Determine the (X, Y) coordinate at the center of the cell enclosing the given text.  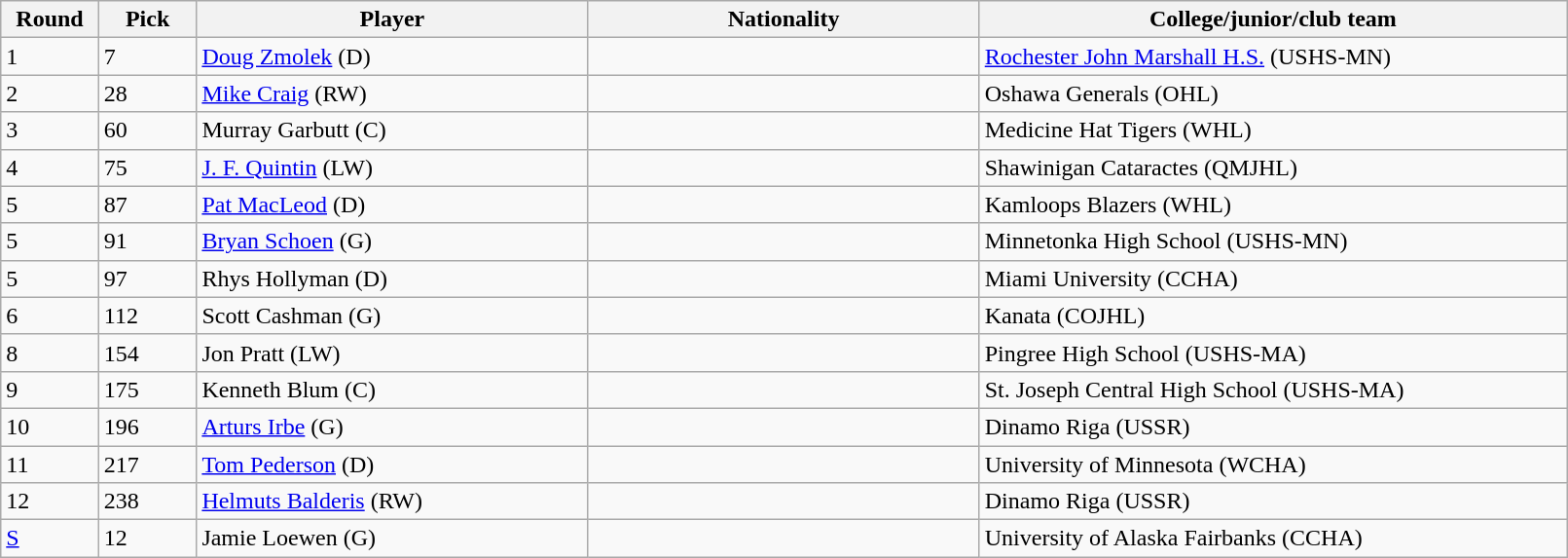
J. F. Quintin (LW) (392, 167)
175 (148, 390)
Kenneth Blum (C) (392, 390)
Murray Garbutt (C) (392, 130)
Kamloops Blazers (WHL) (1273, 205)
University of Minnesota (WCHA) (1273, 465)
Bryan Schoen (G) (392, 242)
Doug Zmolek (D) (392, 56)
112 (148, 316)
Jon Pratt (LW) (392, 353)
87 (148, 205)
Jamie Loewen (G) (392, 539)
75 (148, 167)
Arturs Irbe (G) (392, 427)
6 (51, 316)
10 (51, 427)
College/junior/club team (1273, 19)
S (51, 539)
Rochester John Marshall H.S. (USHS-MN) (1273, 56)
9 (51, 390)
Oshawa Generals (OHL) (1273, 93)
Pingree High School (USHS-MA) (1273, 353)
Miami University (CCHA) (1273, 279)
Helmuts Balderis (RW) (392, 502)
Round (51, 19)
Rhys Hollyman (D) (392, 279)
154 (148, 353)
1 (51, 56)
St. Joseph Central High School (USHS-MA) (1273, 390)
Player (392, 19)
Pick (148, 19)
8 (51, 353)
4 (51, 167)
7 (148, 56)
Shawinigan Cataractes (QMJHL) (1273, 167)
11 (51, 465)
Minnetonka High School (USHS-MN) (1273, 242)
Medicine Hat Tigers (WHL) (1273, 130)
Kanata (COJHL) (1273, 316)
University of Alaska Fairbanks (CCHA) (1273, 539)
238 (148, 502)
97 (148, 279)
2 (51, 93)
Nationality (784, 19)
Mike Craig (RW) (392, 93)
60 (148, 130)
Tom Pederson (D) (392, 465)
196 (148, 427)
217 (148, 465)
Pat MacLeod (D) (392, 205)
91 (148, 242)
3 (51, 130)
28 (148, 93)
Scott Cashman (G) (392, 316)
